Scan for the cell matching the given text and deliver its (X, Y) coordinate at center. 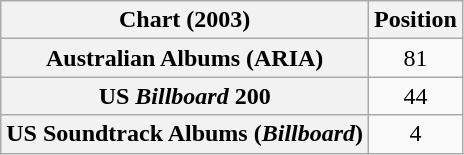
81 (416, 58)
4 (416, 134)
Position (416, 20)
US Billboard 200 (185, 96)
US Soundtrack Albums (Billboard) (185, 134)
Chart (2003) (185, 20)
Australian Albums (ARIA) (185, 58)
44 (416, 96)
